Detect which cell encompasses the target text, then output its [X, Y] center coordinate. 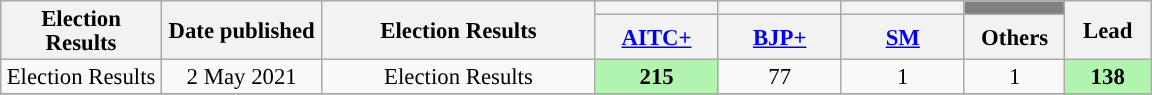
215 [656, 78]
Lead [1108, 30]
Date published [242, 30]
138 [1108, 78]
AITC+ [656, 38]
77 [780, 78]
SM [902, 38]
BJP+ [780, 38]
Others [1014, 38]
2 May 2021 [242, 78]
